Extract the [X, Y] coordinate from the center of the cell holding the provided text.  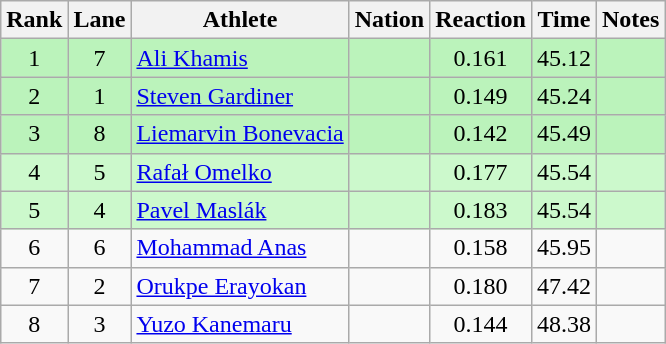
Time [564, 20]
0.177 [481, 172]
45.49 [564, 134]
48.38 [564, 324]
Notes [630, 20]
Rafał Omelko [240, 172]
47.42 [564, 286]
Mohammad Anas [240, 248]
0.142 [481, 134]
Reaction [481, 20]
45.12 [564, 58]
45.95 [564, 248]
Ali Khamis [240, 58]
Liemarvin Bonevacia [240, 134]
Rank [34, 20]
Pavel Maslák [240, 210]
Yuzo Kanemaru [240, 324]
Lane [100, 20]
0.149 [481, 96]
Nation [389, 20]
45.24 [564, 96]
Orukpe Erayokan [240, 286]
Steven Gardiner [240, 96]
Athlete [240, 20]
0.144 [481, 324]
0.161 [481, 58]
0.183 [481, 210]
0.158 [481, 248]
0.180 [481, 286]
